Output the [X, Y] coordinate of the center of the cell containing the given text.  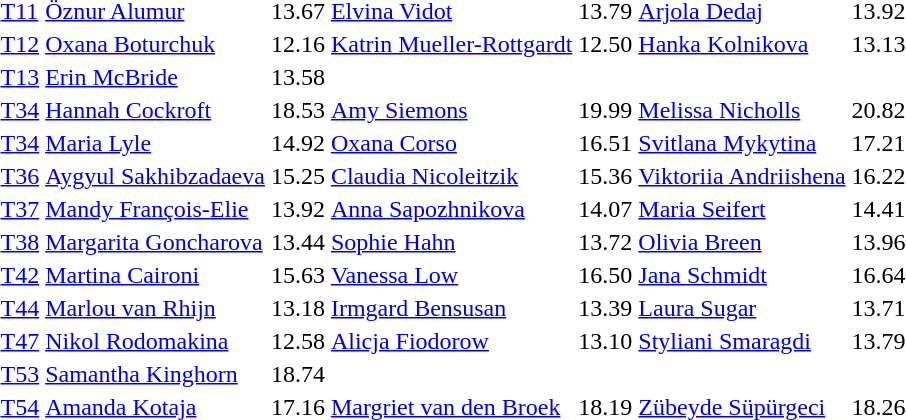
19.99 [606, 110]
Styliani Smaragdi [742, 341]
Olivia Breen [742, 242]
12.58 [298, 341]
Viktoriia Andriishena [742, 176]
14.92 [298, 143]
Aygyul Sakhibzadaeva [156, 176]
13.18 [298, 308]
13.72 [606, 242]
Oxana Corso [451, 143]
Sophie Hahn [451, 242]
Erin McBride [156, 77]
15.25 [298, 176]
13.58 [298, 77]
Margarita Goncharova [156, 242]
16.50 [606, 275]
Marlou van Rhijn [156, 308]
Martina Caironi [156, 275]
13.44 [298, 242]
Mandy François-Elie [156, 209]
15.36 [606, 176]
13.10 [606, 341]
Hanka Kolnikova [742, 44]
Laura Sugar [742, 308]
Jana Schmidt [742, 275]
Svitlana Mykytina [742, 143]
Nikol Rodomakina [156, 341]
Irmgard Bensusan [451, 308]
Anna Sapozhnikova [451, 209]
Katrin Mueller-Rottgardt [451, 44]
13.39 [606, 308]
Amy Siemons [451, 110]
12.16 [298, 44]
12.50 [606, 44]
18.53 [298, 110]
Alicja Fiodorow [451, 341]
14.07 [606, 209]
Oxana Boturchuk [156, 44]
16.51 [606, 143]
Melissa Nicholls [742, 110]
Samantha Kinghorn [156, 374]
Hannah Cockroft [156, 110]
15.63 [298, 275]
Vanessa Low [451, 275]
18.74 [298, 374]
13.92 [298, 209]
Maria Seifert [742, 209]
Maria Lyle [156, 143]
Claudia Nicoleitzik [451, 176]
